Scan for the cell matching the given text and deliver its (x, y) coordinate at center. 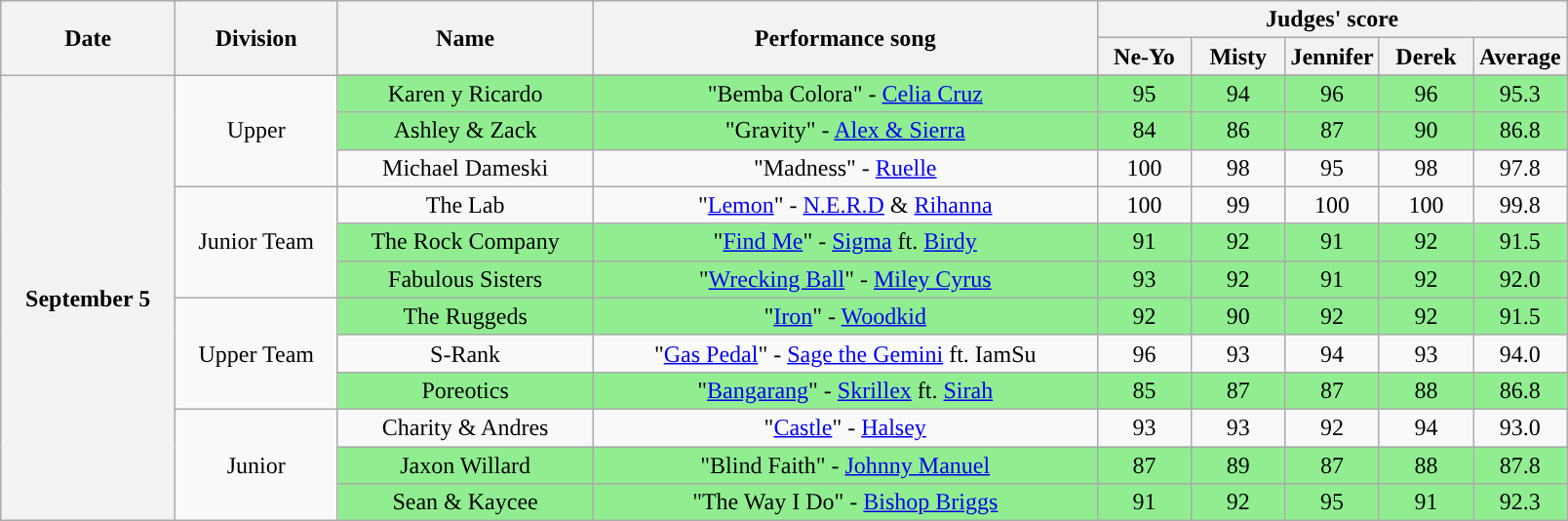
Jaxon Willard (465, 465)
"Bangarang" - Skrillex ft. Sirah (844, 390)
Derek (1426, 57)
Date (88, 38)
Junior Team (256, 242)
September 5 (88, 299)
"Gas Pedal" - Sage the Gemini ft. IamSu (844, 353)
94.0 (1520, 353)
Junior (256, 464)
The Rock Company (465, 242)
85 (1144, 390)
87.8 (1520, 465)
Charity & Andres (465, 427)
"Castle" - Halsey (844, 427)
Poreotics (465, 390)
99.8 (1520, 205)
Karen y Ricardo (465, 94)
Average (1520, 57)
Jennifer (1332, 57)
Judges' score (1332, 20)
S-Rank (465, 353)
92.0 (1520, 279)
"Wrecking Ball" - Miley Cyrus (844, 279)
"Iron" - Woodkid (844, 316)
95.3 (1520, 94)
99 (1238, 205)
"Madness" - Ruelle (844, 168)
"Bemba Colora" - Celia Cruz (844, 94)
"The Way I Do" - Bishop Briggs (844, 502)
"Blind Faith" - Johnny Manuel (844, 465)
84 (1144, 131)
The Lab (465, 205)
Upper (256, 131)
92.3 (1520, 502)
Ashley & Zack (465, 131)
"Find Me" - Sigma ft. Birdy (844, 242)
Fabulous Sisters (465, 279)
Performance song (844, 38)
Sean & Kaycee (465, 502)
The Ruggeds (465, 316)
Name (465, 38)
"Lemon" - N.E.R.D & Rihanna (844, 205)
Michael Dameski (465, 168)
Ne-Yo (1144, 57)
89 (1238, 465)
97.8 (1520, 168)
Division (256, 38)
86 (1238, 131)
Upper Team (256, 353)
93.0 (1520, 427)
Misty (1238, 57)
"Gravity" - Alex & Sierra (844, 131)
